Identify which cell holds the provided text, then report its (X, Y) central coordinate. 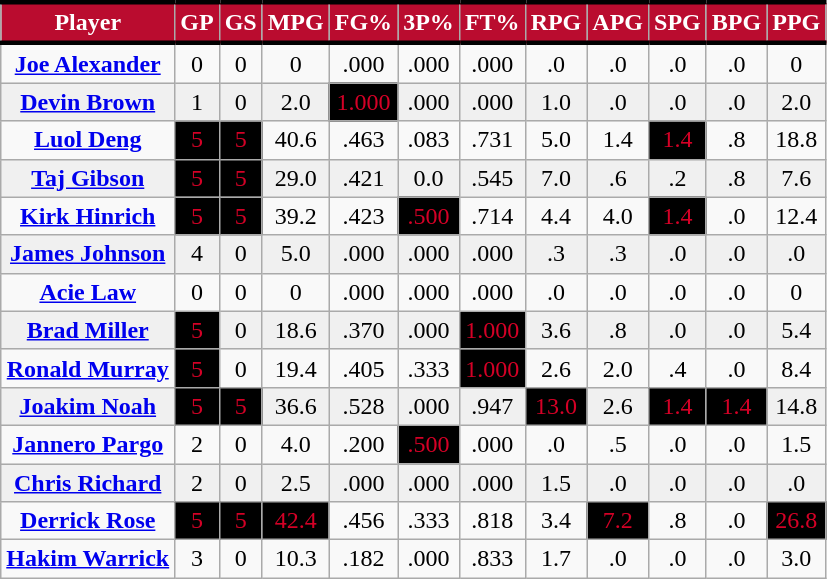
26.8 (796, 521)
Acie Law (88, 292)
3P% (429, 22)
12.4 (796, 216)
.818 (492, 521)
.6 (618, 178)
39.2 (296, 216)
1.7 (556, 559)
.370 (363, 330)
Joakim Noah (88, 406)
0.0 (429, 178)
.182 (363, 559)
RPG (556, 22)
.545 (492, 178)
GP (197, 22)
.463 (363, 140)
10.3 (296, 559)
Player (88, 22)
.833 (492, 559)
Hakim Warrick (88, 559)
Devin Brown (88, 102)
36.6 (296, 406)
Brad Miller (88, 330)
GS (240, 22)
.947 (492, 406)
.4 (678, 368)
.5 (618, 444)
.405 (363, 368)
4 (197, 254)
Luol Deng (88, 140)
.421 (363, 178)
James Johnson (88, 254)
.731 (492, 140)
APG (618, 22)
BPG (736, 22)
SPG (678, 22)
13.0 (556, 406)
Taj Gibson (88, 178)
1 (197, 102)
18.6 (296, 330)
.083 (429, 140)
5.4 (796, 330)
29.0 (296, 178)
7.2 (618, 521)
3.0 (796, 559)
Derrick Rose (88, 521)
19.4 (296, 368)
.528 (363, 406)
.200 (363, 444)
40.6 (296, 140)
MPG (296, 22)
.2 (678, 178)
42.4 (296, 521)
.423 (363, 216)
PPG (796, 22)
Chris Richard (88, 483)
1.0 (556, 102)
FT% (492, 22)
4.4 (556, 216)
2.5 (296, 483)
7.0 (556, 178)
14.8 (796, 406)
Kirk Hinrich (88, 216)
7.6 (796, 178)
18.8 (796, 140)
.456 (363, 521)
Joe Alexander (88, 63)
8.4 (796, 368)
.714 (492, 216)
3.6 (556, 330)
FG% (363, 22)
Jannero Pargo (88, 444)
3.4 (556, 521)
Ronald Murray (88, 368)
3 (197, 559)
